Provide the [x, y] coordinate of the cell's center where the given text is located.  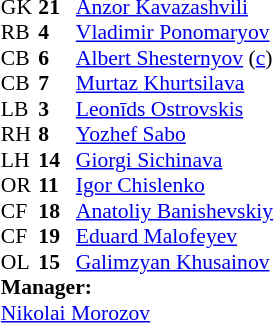
7 [57, 83]
3 [57, 109]
Murtaz Khurtsilava [174, 83]
6 [57, 58]
RB [20, 33]
RH [20, 135]
Leonīds Ostrovskis [174, 109]
11 [57, 185]
18 [57, 211]
19 [57, 237]
Giorgi Sichinava [174, 160]
OR [20, 185]
4 [57, 33]
Igor Chislenko [174, 185]
OL [20, 262]
LB [20, 109]
15 [57, 262]
Eduard Malofeyev [174, 237]
Albert Shesternyov (c) [174, 58]
Yozhef Sabo [174, 135]
Anatoliy Banishevskiy [174, 211]
14 [57, 160]
Manager: [137, 287]
8 [57, 135]
LH [20, 160]
Galimzyan Khusainov [174, 262]
Vladimir Ponomaryov [174, 33]
